Pinpoint the cell where the given text exists, returning its (X, Y) midpoint coordinate. 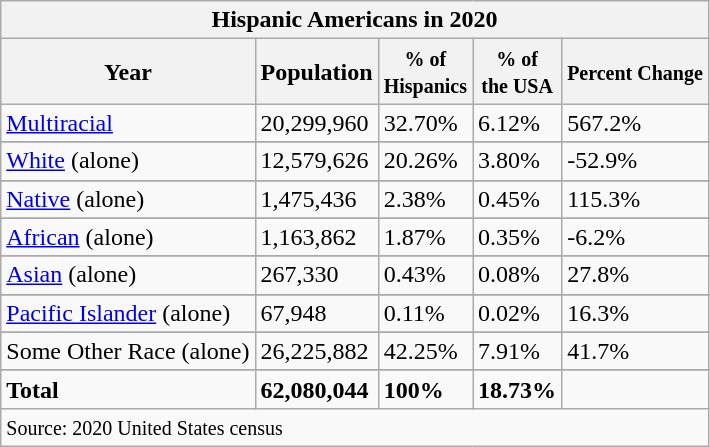
1.87% (425, 237)
0.45% (518, 199)
Year (128, 72)
115.3% (636, 199)
% ofthe USA (518, 72)
White (alone) (128, 161)
62,080,044 (316, 389)
Multiracial (128, 123)
Asian (alone) (128, 275)
Percent Change (636, 72)
0.08% (518, 275)
27.8% (636, 275)
Total (128, 389)
Population (316, 72)
67,948 (316, 313)
-6.2% (636, 237)
1,475,436 (316, 199)
41.7% (636, 351)
3.80% (518, 161)
1,163,862 (316, 237)
20,299,960 (316, 123)
Hispanic Americans in 2020 (355, 20)
100% (425, 389)
0.02% (518, 313)
12,579,626 (316, 161)
0.43% (425, 275)
18.73% (518, 389)
2.38% (425, 199)
% ofHispanics (425, 72)
32.70% (425, 123)
Some Other Race (alone) (128, 351)
16.3% (636, 313)
6.12% (518, 123)
0.11% (425, 313)
26,225,882 (316, 351)
7.91% (518, 351)
42.25% (425, 351)
African (alone) (128, 237)
567.2% (636, 123)
267,330 (316, 275)
20.26% (425, 161)
Native (alone) (128, 199)
Source: 2020 United States census (355, 427)
Pacific Islander (alone) (128, 313)
0.35% (518, 237)
-52.9% (636, 161)
